Find where the given text appears and provide that cell's center as (X, Y) coordinate. 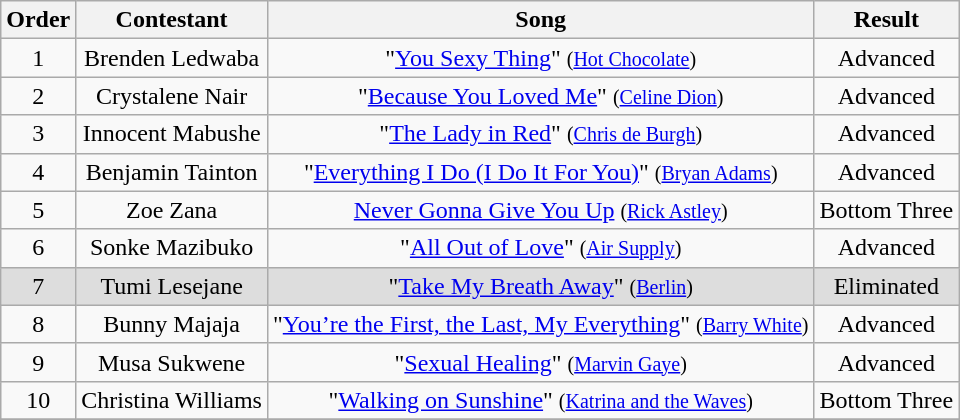
Musa Sukwene (172, 362)
Crystalene Nair (172, 96)
Contestant (172, 20)
Tumi Lesejane (172, 286)
Innocent Mabushe (172, 134)
Order (38, 20)
Bunny Majaja (172, 324)
Christina Williams (172, 400)
5 (38, 210)
"You’re the First, the Last, My Everything" (Barry White) (540, 324)
6 (38, 248)
4 (38, 172)
"Because You Loved Me" (Celine Dion) (540, 96)
"All Out of Love" (Air Supply) (540, 248)
Sonke Mazibuko (172, 248)
"Take My Breath Away" (Berlin) (540, 286)
"You Sexy Thing" (Hot Chocolate) (540, 58)
1 (38, 58)
Zoe Zana (172, 210)
"Everything I Do (I Do It For You)" (Bryan Adams) (540, 172)
3 (38, 134)
"Sexual Healing" (Marvin Gaye) (540, 362)
Never Gonna Give You Up (Rick Astley) (540, 210)
7 (38, 286)
"Walking on Sunshine" (Katrina and the Waves) (540, 400)
Brenden Ledwaba (172, 58)
Result (886, 20)
8 (38, 324)
"The Lady in Red" (Chris de Burgh) (540, 134)
9 (38, 362)
Song (540, 20)
Benjamin Tainton (172, 172)
10 (38, 400)
2 (38, 96)
Eliminated (886, 286)
